Extract the [X, Y] coordinate from the center of the cell holding the provided text.  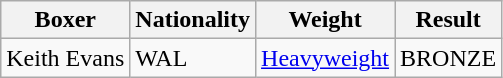
BRONZE [448, 58]
Nationality [193, 20]
Result [448, 20]
Heavyweight [326, 58]
WAL [193, 58]
Keith Evans [66, 58]
Boxer [66, 20]
Weight [326, 20]
